Locate the cell with the specified text and output its [X, Y] center coordinate. 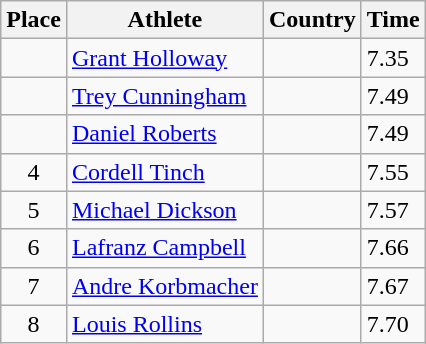
7.57 [393, 210]
Andre Korbmacher [164, 286]
4 [34, 172]
7.55 [393, 172]
Athlete [164, 20]
8 [34, 324]
5 [34, 210]
7.70 [393, 324]
Cordell Tinch [164, 172]
Daniel Roberts [164, 134]
7.66 [393, 248]
6 [34, 248]
Lafranz Campbell [164, 248]
Louis Rollins [164, 324]
Michael Dickson [164, 210]
Time [393, 20]
Country [312, 20]
Place [34, 20]
7.67 [393, 286]
7 [34, 286]
Grant Holloway [164, 58]
7.35 [393, 58]
Trey Cunningham [164, 96]
